Detect which cell encompasses the target text, then output its (X, Y) center coordinate. 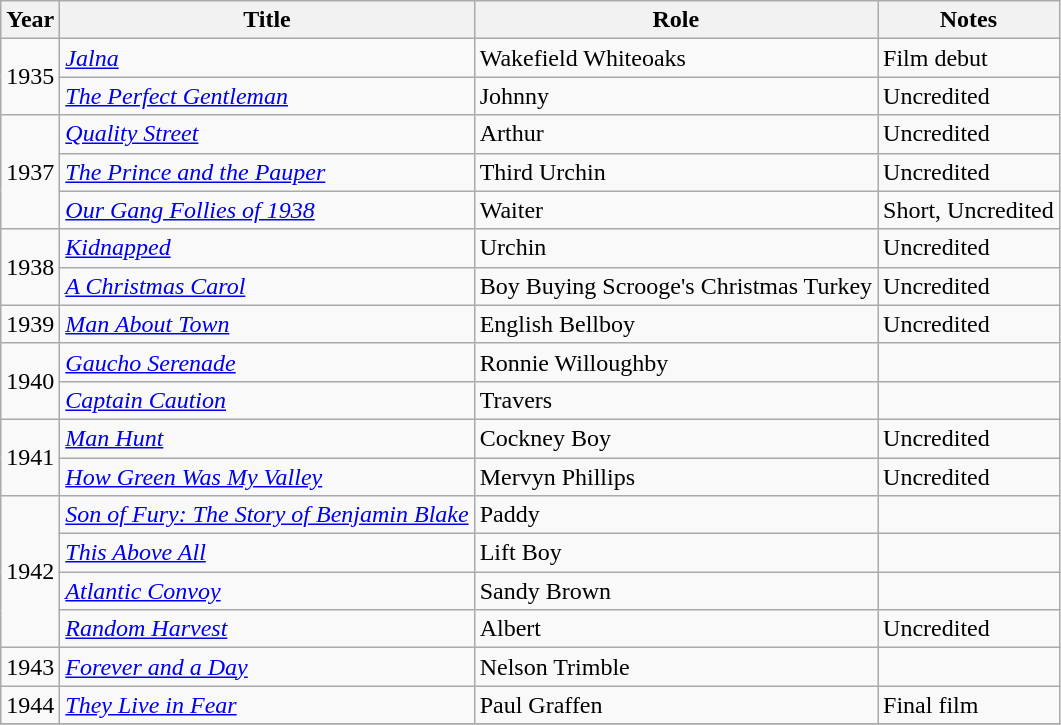
Nelson Trimble (676, 667)
Travers (676, 400)
Third Urchin (676, 172)
Role (676, 20)
1939 (30, 324)
Our Gang Follies of 1938 (267, 210)
Forever and a Day (267, 667)
Title (267, 20)
Short, Uncredited (969, 210)
Final film (969, 705)
Paddy (676, 515)
Son of Fury: The Story of Benjamin Blake (267, 515)
1942 (30, 572)
Lift Boy (676, 553)
Boy Buying Scrooge's Christmas Turkey (676, 286)
Man About Town (267, 324)
Captain Caution (267, 400)
Arthur (676, 134)
Jalna (267, 58)
Kidnapped (267, 248)
1943 (30, 667)
Atlantic Convoy (267, 591)
This Above All (267, 553)
1935 (30, 77)
The Prince and the Pauper (267, 172)
Quality Street (267, 134)
1944 (30, 705)
Paul Graffen (676, 705)
Waiter (676, 210)
Notes (969, 20)
They Live in Fear (267, 705)
Johnny (676, 96)
How Green Was My Valley (267, 477)
Mervyn Phillips (676, 477)
Random Harvest (267, 629)
Wakefield Whiteoaks (676, 58)
A Christmas Carol (267, 286)
Urchin (676, 248)
Year (30, 20)
1938 (30, 267)
Albert (676, 629)
Ronnie Willoughby (676, 362)
Cockney Boy (676, 438)
1940 (30, 381)
1941 (30, 457)
Man Hunt (267, 438)
1937 (30, 172)
Sandy Brown (676, 591)
Film debut (969, 58)
Gaucho Serenade (267, 362)
English Bellboy (676, 324)
The Perfect Gentleman (267, 96)
